Determine the [x, y] coordinate at the center of the cell enclosing the given text.  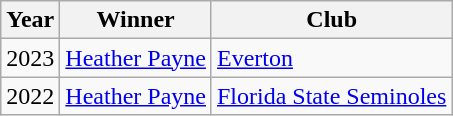
Winner [136, 20]
Everton [331, 58]
2023 [30, 58]
Year [30, 20]
2022 [30, 96]
Club [331, 20]
Florida State Seminoles [331, 96]
